Return the [X, Y] coordinate for the center point of the cell that contains the specified text.  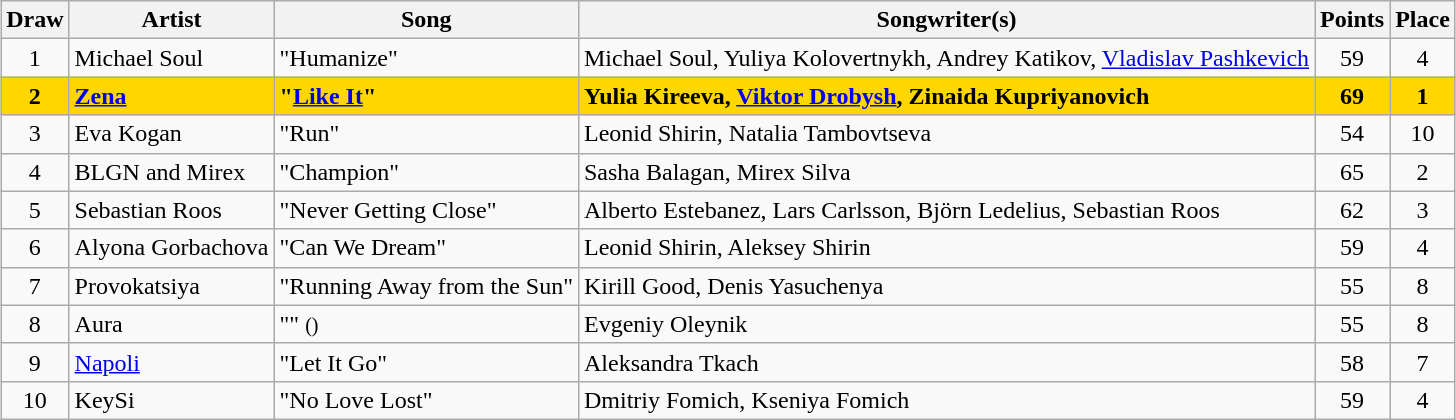
Zena [172, 96]
Points [1352, 20]
54 [1352, 134]
Sebastian Roos [172, 210]
"Run" [426, 134]
Kirill Good, Denis Yasuchenya [946, 286]
Alyona Gorbachova [172, 248]
Sasha Balagan, Mirex Silva [946, 172]
Provokatsiya [172, 286]
Eva Kogan [172, 134]
Michael Soul [172, 58]
Evgeniy Oleynik [946, 324]
62 [1352, 210]
Songwriter(s) [946, 20]
Aleksandra Tkach [946, 362]
58 [1352, 362]
Place [1423, 20]
"Humanize" [426, 58]
9 [35, 362]
69 [1352, 96]
"Champion" [426, 172]
Napoli [172, 362]
Dmitriy Fomich, Kseniya Fomich [946, 400]
Song [426, 20]
6 [35, 248]
Artist [172, 20]
Alberto Estebanez, Lars Carlsson, Björn Ledelius, Sebastian Roos [946, 210]
Yulia Kireeva, Viktor Drobysh, Zinaida Kupriyanovich [946, 96]
Draw [35, 20]
"Like It" [426, 96]
Leonid Shirin, Natalia Tambovtseva [946, 134]
"No Love Lost" [426, 400]
BLGN and Mirex [172, 172]
Leonid Shirin, Aleksey Shirin [946, 248]
"Let It Go" [426, 362]
65 [1352, 172]
Aura [172, 324]
"Running Away from the Sun" [426, 286]
"Can We Dream" [426, 248]
Michael Soul, Yuliya Kolovertnykh, Andrey Katikov, Vladislav Pashkevich [946, 58]
"" () [426, 324]
KeySi [172, 400]
5 [35, 210]
"Never Getting Close" [426, 210]
